Find where the given text appears and provide that cell's center as [x, y] coordinate. 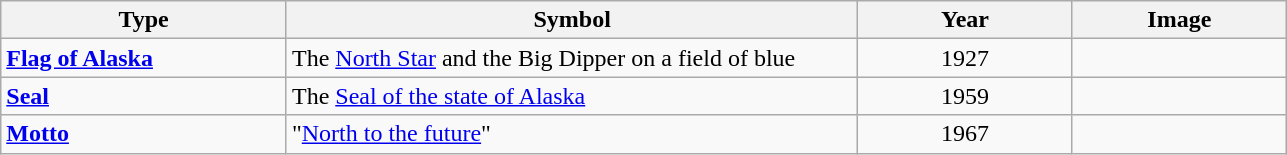
1967 [965, 134]
Seal [144, 96]
Year [965, 20]
The Seal of the state of Alaska [572, 96]
Flag of Alaska [144, 58]
Image [1179, 20]
1927 [965, 58]
The North Star and the Big Dipper on a field of blue [572, 58]
Type [144, 20]
"North to the future" [572, 134]
Motto [144, 134]
1959 [965, 96]
Symbol [572, 20]
